Extract the (x, y) coordinate from the center of the cell holding the provided text.  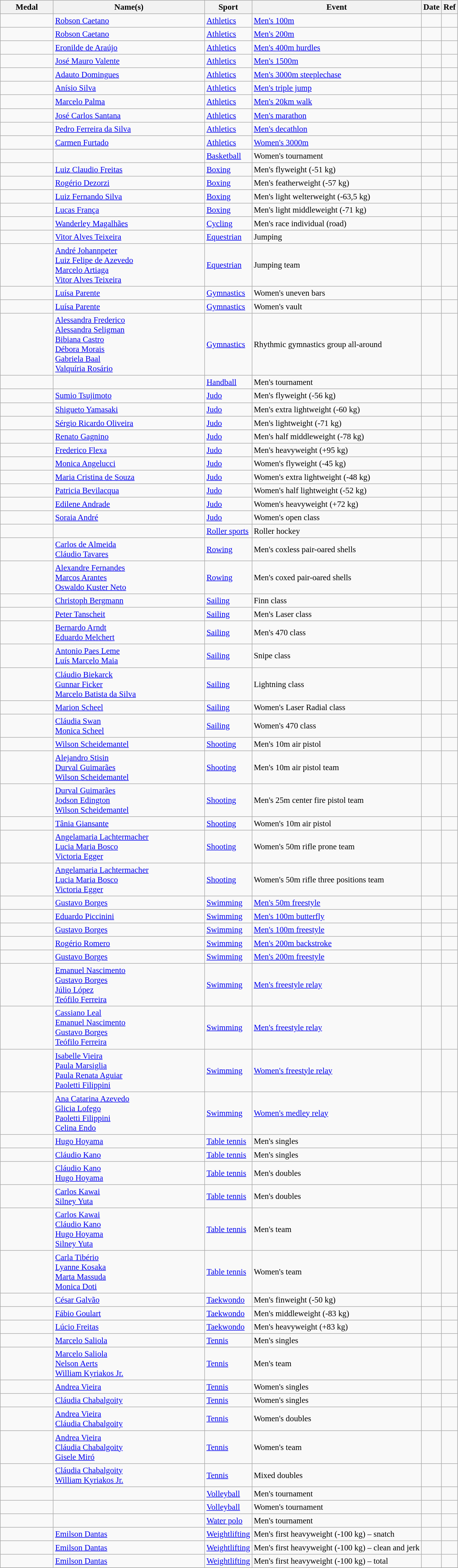
Tânia Giansante (129, 823)
Women's uneven bars (336, 293)
Finn class (336, 601)
Andrea Vieira Cláudia Chabalgoity Gisele Miró (129, 1447)
Durval Guimarães Jodson Edington Wilson Scheidemantel (129, 800)
Medal (27, 7)
Men's 400m hurdles (336, 48)
Rogério Dezorzi (129, 183)
Roller hockey (336, 531)
Christoph Bergmann (129, 601)
Antonio Paes Leme Luís Marcelo Maia (129, 656)
Men's light middleweight (-71 kg) (336, 210)
Name(s) (129, 7)
Men's flyweight (-51 kg) (336, 169)
Date (431, 7)
Fábio Goulart (129, 1314)
José Mauro Valente (129, 61)
Maria Cristina de Souza (129, 477)
Cláudio Kano Hugo Hoyama (129, 1173)
Men's middleweight (-83 kg) (336, 1314)
Men's 10m air pistol team (336, 767)
Carlos de Almeida Cláudio Tavares (129, 550)
Luiz Claudio Freitas (129, 169)
Basketball (228, 156)
Men's extra lightweight (-60 kg) (336, 409)
Patricia Bevilacqua (129, 491)
Women's medley relay (336, 1113)
Soraia André (129, 518)
Women's 470 class (336, 726)
Adauto Domingues (129, 75)
Men's finweight (-50 kg) (336, 1300)
Luiz Fernando Silva (129, 196)
Sport (228, 7)
Men's marathon (336, 115)
Eduardo Piccinini (129, 917)
Andrea Vieira (129, 1387)
Women's vault (336, 307)
Men's race individual (road) (336, 223)
Alexandre Fernandes Marcos Arantes Oswaldo Kuster Neto (129, 578)
Women's extra lightweight (-48 kg) (336, 477)
Men's light welterweight (-63,5 kg) (336, 196)
Alessandra Frederico Alessandra Seligman Bibiana Castro Débora Morais Gabriela Baal Valquíria Rosário (129, 345)
Men's heavyweight (+95 kg) (336, 450)
Frederico Flexa (129, 450)
Cláudia Swan Monica Scheel (129, 726)
Alejandro Stisin Durval Guimarães Wilson Scheidemantel (129, 767)
Carmen Furtado (129, 142)
Carla Tibério Lyanne Kosaka Marta Massuda Monica Doti (129, 1272)
Cláudio Kano (129, 1155)
Men's half middleweight (-78 kg) (336, 436)
Renato Gagnino (129, 436)
Men's flyweight (-56 kg) (336, 396)
Wilson Scheidemantel (129, 744)
Women's flyweight (-45 kg) (336, 464)
Carlos Kawai Silney Yuta (129, 1196)
Lúcio Freitas (129, 1327)
Water polo (228, 1521)
Mixed doubles (336, 1475)
Men's 200m (336, 34)
Men's 100m butterfly (336, 917)
Shigueto Yamasaki (129, 409)
Vitor Alves Teixeira (129, 237)
Bernardo Arndt Eduardo Melchert (129, 632)
Men's 50m freestyle (336, 903)
Men's 10m air pistol (336, 744)
Edilene Andrade (129, 504)
Men's Laser class (336, 614)
Men's 200m backstroke (336, 944)
Hugo Hoyama (129, 1141)
Men's 25m center fire pistol team (336, 800)
Men's 470 class (336, 632)
Cláudia Chabalgoity William Kyriakos Jr. (129, 1475)
Men's 100m (336, 21)
Rogério Romero (129, 944)
Rhythmic gymnastics group all-around (336, 345)
Men's first heavyweight (-100 kg) – total (336, 1561)
Eronilde de Araújo (129, 48)
Men's triple jump (336, 88)
Men's featherweight (-57 kg) (336, 183)
Marcelo Saliola (129, 1341)
Women's Laser Radial class (336, 707)
Women's 50m rifle three positions team (336, 880)
Andrea Vieira Cláudia Chabalgoity (129, 1419)
Men's first heavyweight (-100 kg) – clean and jerk (336, 1547)
César Galvão (129, 1300)
Emanuel Nascimento Gustavo Borges Júlio López Teófilo Ferreira (129, 985)
Jumping team (336, 265)
Handball (228, 382)
Women's freestyle relay (336, 1071)
Marcelo Saliola Nelson Aerts William Kyriakos Jr. (129, 1364)
Carlos Kawai Cláudio Kano Hugo Hoyama Silney Yuta (129, 1230)
Women's 3000m (336, 142)
Men's coxless pair-oared shells (336, 550)
Sumio Tsujimoto (129, 396)
Cláudia Chabalgoity (129, 1400)
Lightning class (336, 684)
Anísio Silva (129, 88)
Marcelo Palma (129, 102)
José Carlos Santana (129, 115)
Peter Tanscheit (129, 614)
Cycling (228, 223)
Women's 10m air pistol (336, 823)
Marion Scheel (129, 707)
Women's heavyweight (+72 kg) (336, 504)
Women's 50m rifle prone team (336, 847)
Men's first heavyweight (-100 kg) – snatch (336, 1534)
Men's coxed pair-oared shells (336, 578)
Snipe class (336, 656)
Pedro Ferreira da Silva (129, 129)
Jumping (336, 237)
Ana Catarina Azevedo Glicia Lofego Paoletti Filippini Celina Endo (129, 1113)
Monica Angelucci (129, 464)
Women's half lightweight (-52 kg) (336, 491)
Women's doubles (336, 1419)
Isabelle Vieira Paula Marsiglia Paula Renata Aguiar Paoletti Filippini (129, 1071)
Men's 100m freestyle (336, 930)
Sérgio Ricardo Oliveira (129, 423)
Men's 1500m (336, 61)
Wanderley Magalhães (129, 223)
Men's 3000m steeplechase (336, 75)
Men's decathlon (336, 129)
Ref (449, 7)
Men's lightweight (-71 kg) (336, 423)
Men's heavyweight (+83 kg) (336, 1327)
Women's open class (336, 518)
Roller sports (228, 531)
Cláudio Biekarck Gunnar Ficker Marcelo Batista da Silva (129, 684)
Cassiano Leal Emanuel Nascimento Gustavo Borges Teófilo Ferreira (129, 1028)
André Johannpeter Luiz Felipe de Azevedo Marcelo Artiaga Vitor Alves Teixeira (129, 265)
Lucas França (129, 210)
Men's 200m freestyle (336, 957)
Men's 20km walk (336, 102)
Event (336, 7)
